Search for the cell housing the specified text and yield its (X, Y) center coordinate. 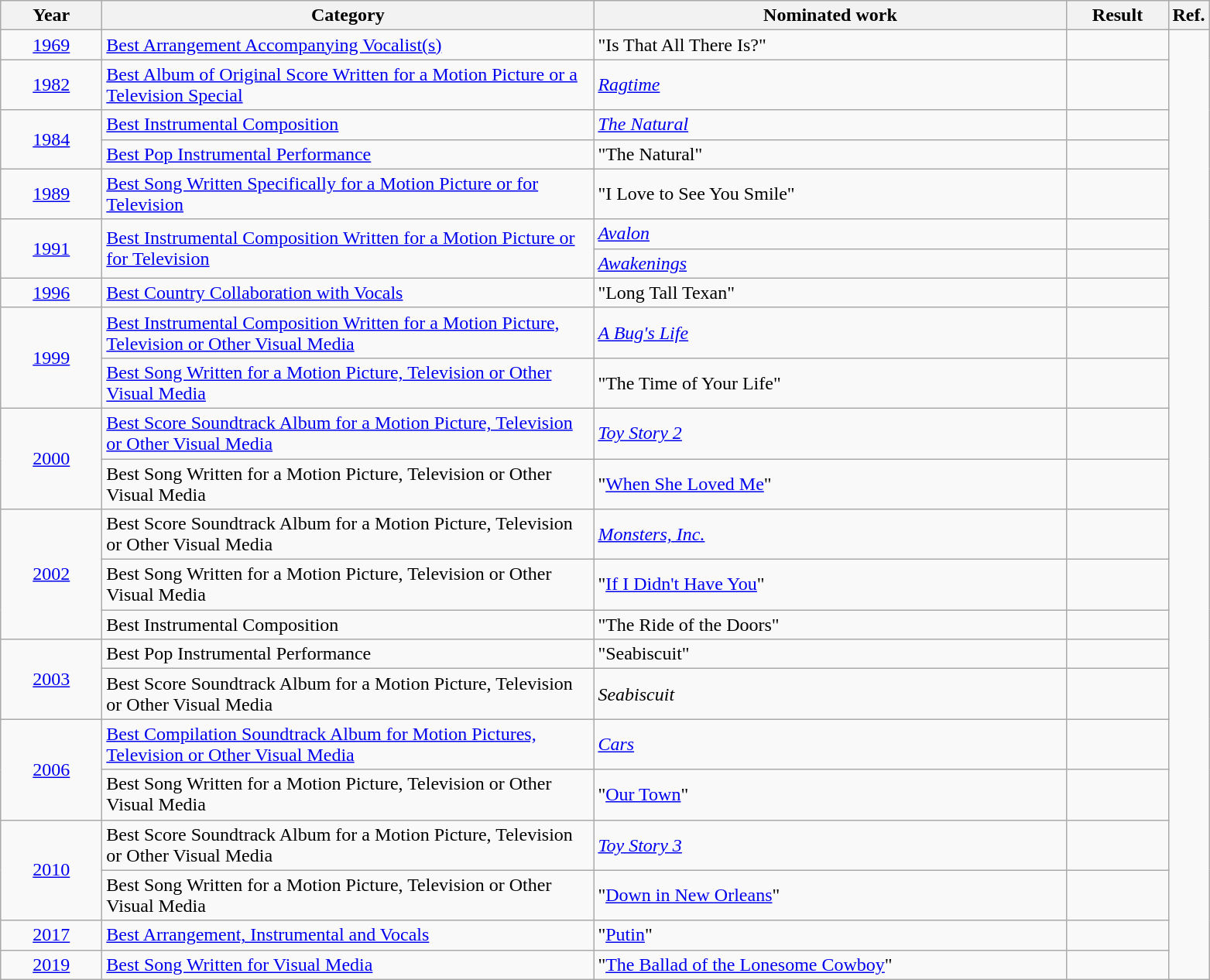
"The Ride of the Doors" (830, 625)
1989 (51, 194)
Best Country Collaboration with Vocals (348, 293)
2017 (51, 935)
"The Time of Your Life" (830, 382)
Cars (830, 745)
"If I Didn't Have You" (830, 585)
Nominated work (830, 15)
1991 (51, 248)
2019 (51, 965)
"Seabiscuit" (830, 654)
2000 (51, 458)
"Putin" (830, 935)
Toy Story 2 (830, 433)
1982 (51, 85)
"Down in New Orleans" (830, 895)
Best Album of Original Score Written for a Motion Picture or a Television Special (348, 85)
Best Arrangement Accompanying Vocalist(s) (348, 45)
"Is That All There Is?" (830, 45)
1999 (51, 358)
Best Song Written for Visual Media (348, 965)
Best Song Written Specifically for a Motion Picture or for Television (348, 194)
1996 (51, 293)
Best Instrumental Composition Written for a Motion Picture or for Television (348, 248)
Monsters, Inc. (830, 534)
"Long Tall Texan" (830, 293)
"I Love to See You Smile" (830, 194)
Category (348, 15)
Best Instrumental Composition Written for a Motion Picture, Television or Other Visual Media (348, 333)
2010 (51, 870)
"When She Loved Me" (830, 483)
Year (51, 15)
Result (1118, 15)
2003 (51, 680)
Avalon (830, 234)
1984 (51, 139)
A Bug's Life (830, 333)
Toy Story 3 (830, 845)
The Natural (830, 125)
1969 (51, 45)
"The Natural" (830, 154)
2006 (51, 769)
"The Ballad of the Lonesome Cowboy" (830, 965)
Seabiscuit (830, 694)
Best Arrangement, Instrumental and Vocals (348, 935)
Best Compilation Soundtrack Album for Motion Pictures, Television or Other Visual Media (348, 745)
Ref. (1189, 15)
Awakenings (830, 263)
"Our Town" (830, 794)
Ragtime (830, 85)
2002 (51, 574)
